Return the (x, y) coordinate for the center point of the cell that contains the specified text.  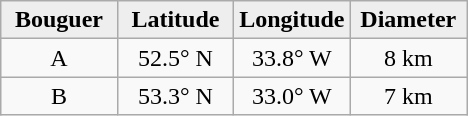
33.0° W (292, 96)
Latitude (175, 20)
53.3° N (175, 96)
8 km (408, 58)
Diameter (408, 20)
B (59, 96)
A (59, 58)
7 km (408, 96)
Bouguer (59, 20)
52.5° N (175, 58)
33.8° W (292, 58)
Longitude (292, 20)
